Return the [X, Y] coordinate for the center point of the cell that contains the specified text.  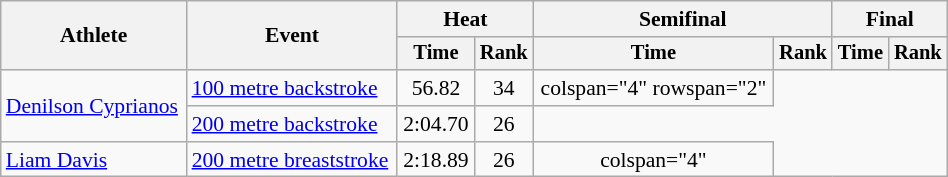
56.82 [436, 88]
200 metre backstroke [292, 124]
Event [292, 36]
2:04.70 [436, 124]
100 metre backstroke [292, 88]
Denilson Cyprianos [94, 106]
34 [504, 88]
Semifinal [682, 19]
Final [890, 19]
Heat [465, 19]
Athlete [94, 36]
colspan="4" rowspan="2" [653, 88]
26 [504, 124]
